Determine the (x, y) coordinate at the center of the cell enclosing the given text.  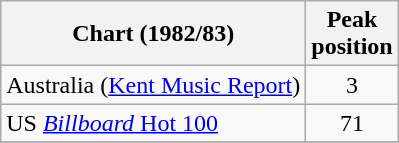
Chart (1982/83) (154, 34)
Peak position (352, 34)
71 (352, 123)
US Billboard Hot 100 (154, 123)
Australia (Kent Music Report) (154, 85)
3 (352, 85)
